Find where the given text appears and provide that cell's center as [X, Y] coordinate. 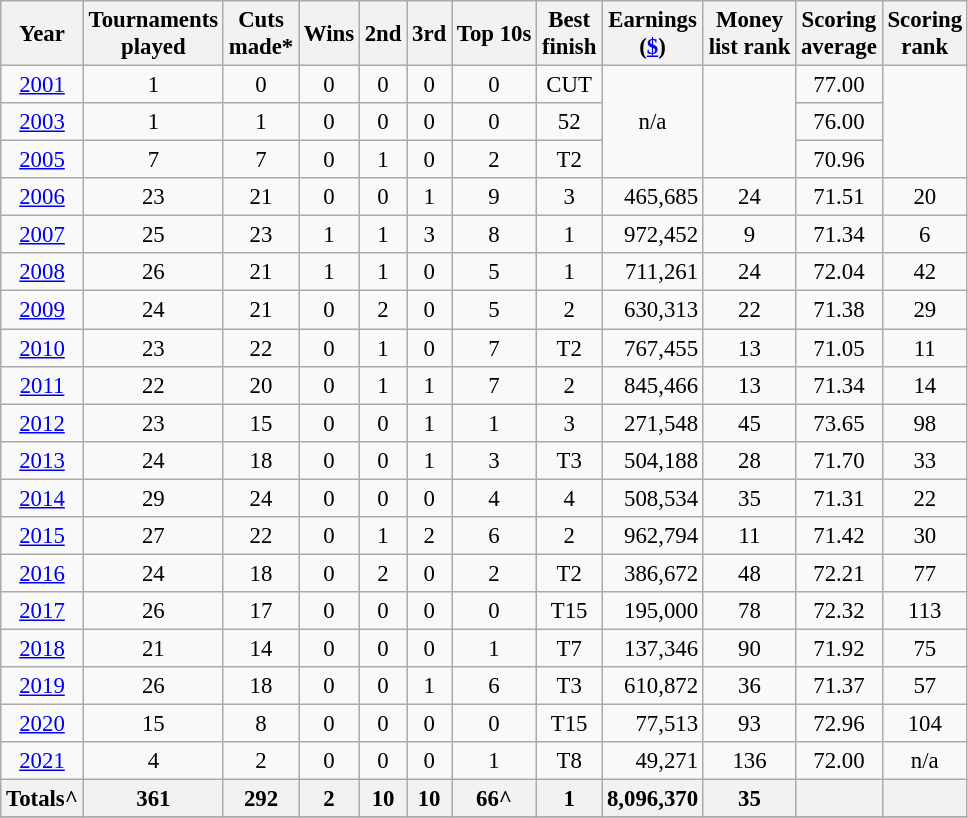
78 [749, 611]
90 [749, 648]
2017 [42, 611]
2011 [42, 385]
2001 [42, 85]
72.04 [840, 273]
386,672 [653, 573]
76.00 [840, 122]
Tournaments played [153, 34]
2021 [42, 761]
36 [749, 686]
508,534 [653, 498]
49,271 [653, 761]
630,313 [653, 310]
Scoring average [840, 34]
72.00 [840, 761]
98 [924, 423]
104 [924, 724]
845,466 [653, 385]
70.96 [840, 160]
361 [153, 799]
33 [924, 460]
2009 [42, 310]
2012 [42, 423]
Wins [330, 34]
72.32 [840, 611]
962,794 [653, 536]
271,548 [653, 423]
2005 [42, 160]
8,096,370 [653, 799]
77.00 [840, 85]
48 [749, 573]
137,346 [653, 648]
2nd [382, 34]
2007 [42, 235]
2016 [42, 573]
767,455 [653, 348]
2010 [42, 348]
972,452 [653, 235]
77,513 [653, 724]
52 [570, 122]
71.05 [840, 348]
Cuts made* [260, 34]
71.31 [840, 498]
72.21 [840, 573]
71.37 [840, 686]
610,872 [653, 686]
2014 [42, 498]
Top 10s [494, 34]
2006 [42, 197]
Year [42, 34]
465,685 [653, 197]
Scoringrank [924, 34]
T8 [570, 761]
30 [924, 536]
2015 [42, 536]
504,188 [653, 460]
2003 [42, 122]
3rd [430, 34]
2008 [42, 273]
66^ [494, 799]
77 [924, 573]
42 [924, 273]
71.51 [840, 197]
75 [924, 648]
73.65 [840, 423]
113 [924, 611]
CUT [570, 85]
136 [749, 761]
71.70 [840, 460]
2018 [42, 648]
Moneylist rank [749, 34]
2020 [42, 724]
Totals^ [42, 799]
2013 [42, 460]
Best finish [570, 34]
195,000 [653, 611]
28 [749, 460]
71.38 [840, 310]
71.92 [840, 648]
Earnings($) [653, 34]
T7 [570, 648]
57 [924, 686]
71.42 [840, 536]
25 [153, 235]
45 [749, 423]
17 [260, 611]
27 [153, 536]
93 [749, 724]
711,261 [653, 273]
72.96 [840, 724]
2019 [42, 686]
292 [260, 799]
